Determine the [x, y] coordinate at the center of the cell enclosing the given text.  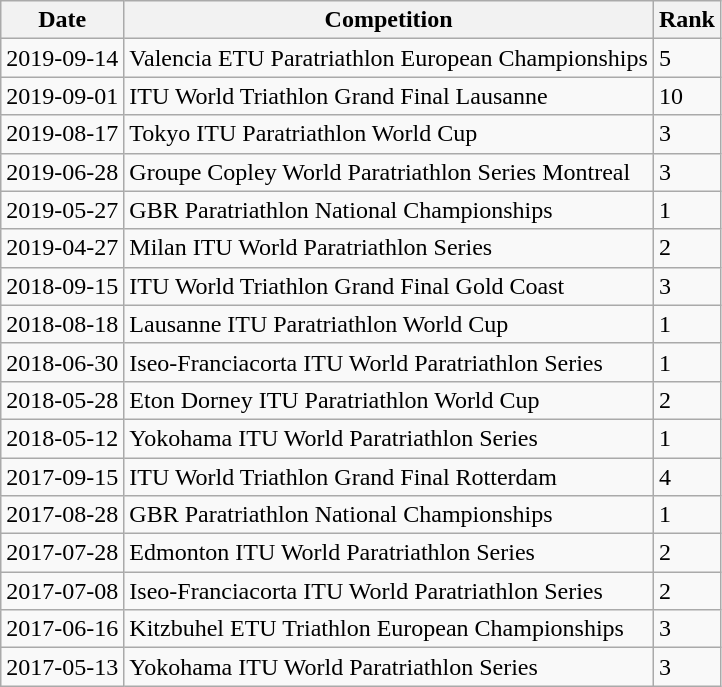
4 [686, 477]
10 [686, 96]
Rank [686, 20]
Groupe Copley World Paratriathlon Series Montreal [389, 172]
2017-06-16 [62, 629]
Tokyo ITU Paratriathlon World Cup [389, 134]
2019-06-28 [62, 172]
Milan ITU World Paratriathlon Series [389, 248]
Valencia ETU Paratriathlon European Championships [389, 58]
2018-08-18 [62, 324]
ITU World Triathlon Grand Final Gold Coast [389, 286]
Lausanne ITU Paratriathlon World Cup [389, 324]
5 [686, 58]
2017-08-28 [62, 515]
Eton Dorney ITU Paratriathlon World Cup [389, 400]
2019-04-27 [62, 248]
Competition [389, 20]
2017-07-28 [62, 553]
Edmonton ITU World Paratriathlon Series [389, 553]
Date [62, 20]
2018-06-30 [62, 362]
2017-09-15 [62, 477]
2019-09-01 [62, 96]
2017-05-13 [62, 667]
2018-05-12 [62, 438]
2019-09-14 [62, 58]
2018-05-28 [62, 400]
2019-08-17 [62, 134]
Kitzbuhel ETU Triathlon European Championships [389, 629]
2017-07-08 [62, 591]
2018-09-15 [62, 286]
ITU World Triathlon Grand Final Lausanne [389, 96]
ITU World Triathlon Grand Final Rotterdam [389, 477]
2019-05-27 [62, 210]
